Provide the [X, Y] coordinate of the cell's center where the given text is located.  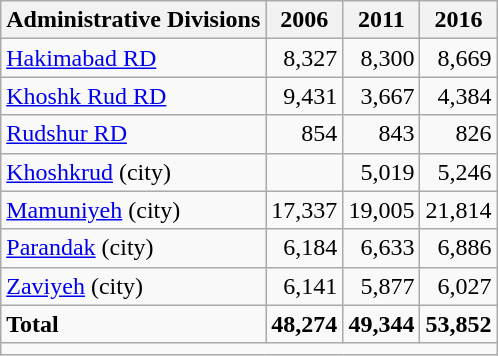
Zaviyeh (city) [134, 286]
21,814 [458, 210]
6,886 [458, 248]
2016 [458, 20]
9,431 [304, 96]
Mamuniyeh (city) [134, 210]
5,246 [458, 172]
854 [304, 134]
6,633 [382, 248]
843 [382, 134]
826 [458, 134]
8,327 [304, 58]
53,852 [458, 324]
Khoshk Rud RD [134, 96]
8,300 [382, 58]
3,667 [382, 96]
8,669 [458, 58]
2011 [382, 20]
Parandak (city) [134, 248]
17,337 [304, 210]
19,005 [382, 210]
Rudshur RD [134, 134]
5,877 [382, 286]
4,384 [458, 96]
48,274 [304, 324]
6,184 [304, 248]
Administrative Divisions [134, 20]
2006 [304, 20]
6,141 [304, 286]
Hakimabad RD [134, 58]
5,019 [382, 172]
6,027 [458, 286]
49,344 [382, 324]
Khoshkrud (city) [134, 172]
Total [134, 324]
